Determine the (x, y) coordinate at the center of the cell enclosing the given text.  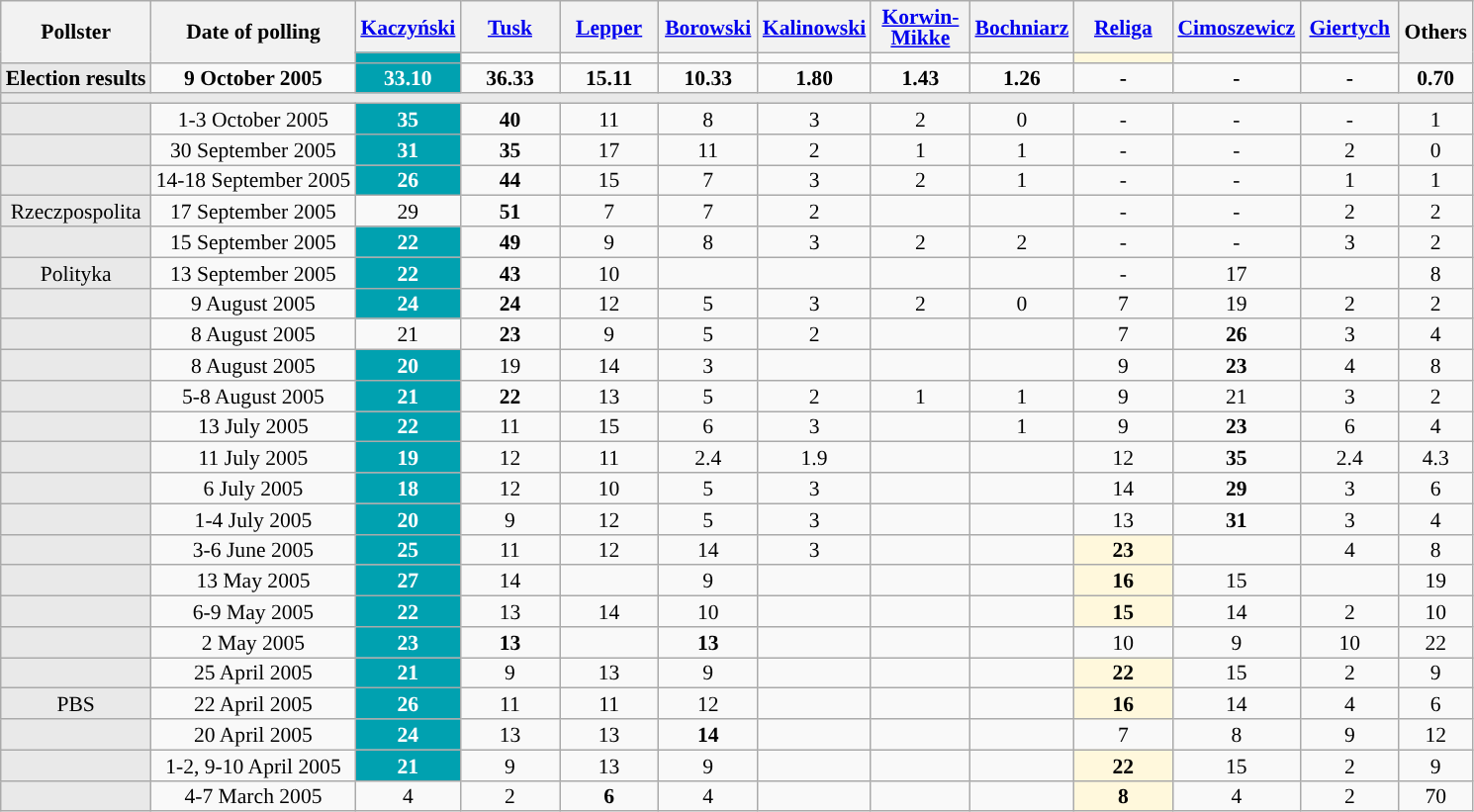
3-6 June 2005 (253, 550)
1.80 (815, 77)
1.9 (815, 457)
49 (509, 241)
Tusk (509, 27)
1.26 (1021, 77)
Rzeczpospolita (76, 212)
33.10 (408, 77)
Pollster (76, 32)
4-7 March 2005 (253, 795)
Borowski (708, 27)
25 April 2005 (253, 673)
13 May 2005 (253, 582)
Polityka (76, 273)
40 (509, 119)
6-9 May 2005 (253, 611)
18 (408, 489)
0.70 (1435, 77)
1-2, 9-10 April 2005 (253, 766)
Cimoszewicz (1237, 27)
17 September 2005 (253, 212)
Election results (76, 77)
1.43 (920, 77)
14-18 September 2005 (253, 180)
30 September 2005 (253, 150)
Kalinowski (815, 27)
13 July 2005 (253, 427)
Date of polling (253, 32)
70 (1435, 795)
6 July 2005 (253, 489)
22 April 2005 (253, 704)
13 September 2005 (253, 273)
Korwin-Mikke (920, 27)
15.11 (609, 77)
Kaczyński (408, 27)
43 (509, 273)
51 (509, 212)
Bochniarz (1021, 27)
5-8 August 2005 (253, 396)
44 (509, 180)
1-4 July 2005 (253, 518)
27 (408, 582)
36.33 (509, 77)
11 July 2005 (253, 457)
9 August 2005 (253, 303)
2 May 2005 (253, 643)
10.33 (708, 77)
1-3 October 2005 (253, 119)
Religa (1123, 27)
25 (408, 550)
Lepper (609, 27)
Others (1435, 32)
9 October 2005 (253, 77)
15 September 2005 (253, 241)
4.3 (1435, 457)
20 April 2005 (253, 734)
PBS (76, 704)
Giertych (1349, 27)
